Search for the cell housing the specified text and yield its [x, y] center coordinate. 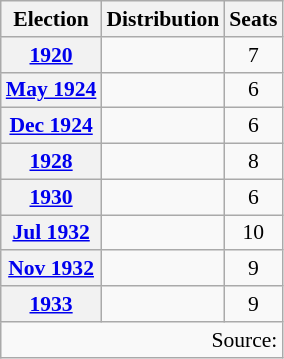
1930 [52, 197]
8 [253, 162]
10 [253, 233]
1928 [52, 162]
Election [52, 19]
Distribution [162, 19]
Seats [253, 19]
7 [253, 55]
Nov 1932 [52, 269]
Source: [142, 340]
1920 [52, 55]
1933 [52, 304]
Dec 1924 [52, 126]
Jul 1932 [52, 233]
May 1924 [52, 90]
